Pinpoint the cell where the given text exists, returning its [x, y] midpoint coordinate. 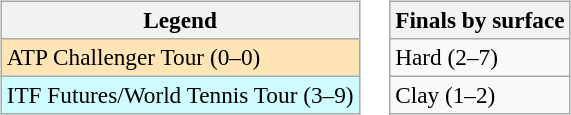
Clay (1–2) [480, 95]
Hard (2–7) [480, 57]
Finals by surface [480, 20]
ITF Futures/World Tennis Tour (3–9) [180, 95]
ATP Challenger Tour (0–0) [180, 57]
Legend [180, 20]
